Determine the [X, Y] coordinate at the center of the cell enclosing the given text.  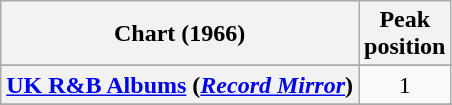
Chart (1966) [180, 34]
Peakposition [405, 34]
1 [405, 85]
UK R&B Albums (Record Mirror) [180, 85]
